Search for the cell housing the specified text and yield its [X, Y] center coordinate. 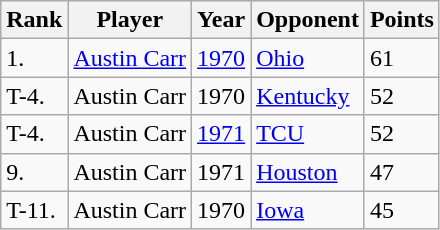
Opponent [308, 20]
Points [402, 20]
TCU [308, 134]
Rank [34, 20]
T-11. [34, 210]
47 [402, 172]
9. [34, 172]
Player [130, 20]
61 [402, 58]
Houston [308, 172]
Year [222, 20]
1. [34, 58]
Ohio [308, 58]
Iowa [308, 210]
Kentucky [308, 96]
45 [402, 210]
